Return (x, y) of the center of cell containing provided text 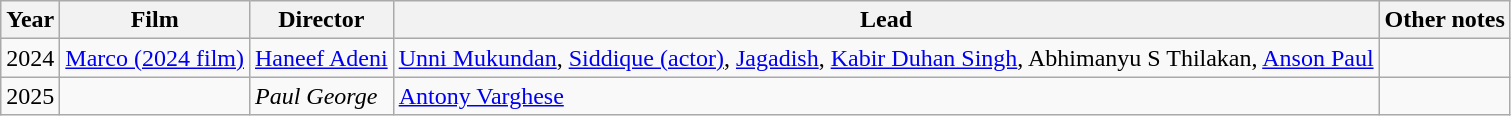
Lead (886, 20)
Director (321, 20)
2024 (30, 58)
2025 (30, 96)
Paul George (321, 96)
Marco (2024 film) (155, 58)
Haneef Adeni (321, 58)
Year (30, 20)
Other notes (1444, 20)
Film (155, 20)
Antony Varghese (886, 96)
Unni Mukundan, Siddique (actor), Jagadish, Kabir Duhan Singh, Abhimanyu S Thilakan, Anson Paul (886, 58)
